Scan for the cell matching the given text and deliver its [X, Y] coordinate at center. 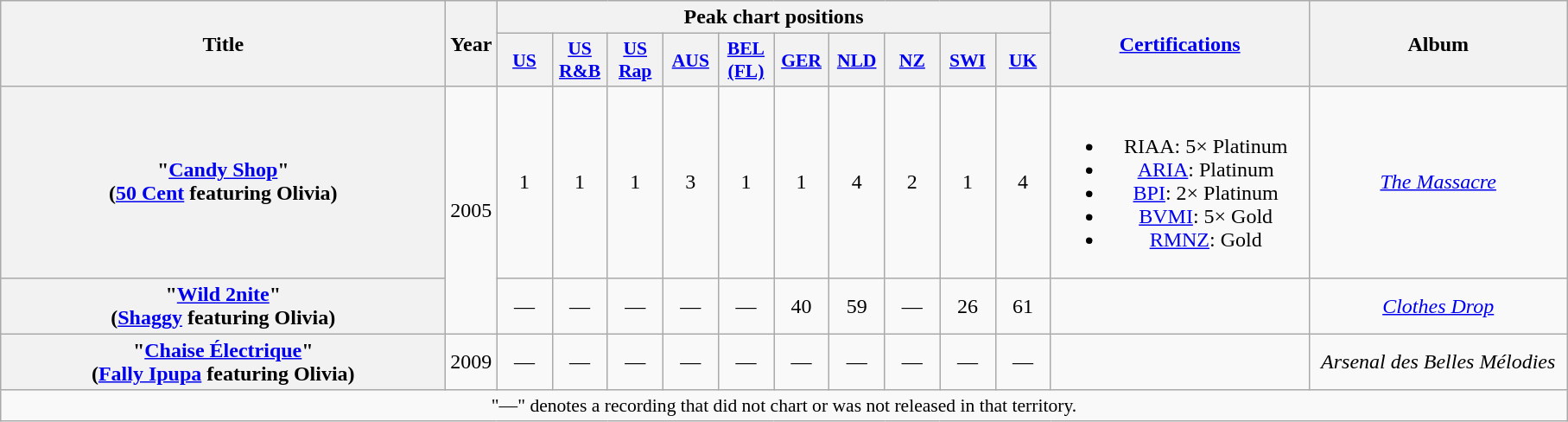
Clothes Drop [1438, 306]
Arsenal des Belles Mélodies [1438, 361]
BEL(FL) [746, 61]
USRap [635, 61]
2009 [472, 361]
Album [1438, 43]
The Massacre [1438, 182]
GER [802, 61]
NZ [912, 61]
2 [912, 182]
RIAA: 5× PlatinumARIA: PlatinumBPI: 2× PlatinumBVMI: 5× GoldRMNZ: Gold [1180, 182]
UK [1023, 61]
3 [690, 182]
Peak chart positions [774, 17]
"Wild 2nite"(Shaggy featuring Olivia) [223, 306]
SWI [968, 61]
59 [857, 306]
40 [802, 306]
"Chaise Électrique"(Fally Ipupa featuring Olivia) [223, 361]
Certifications [1180, 43]
2005 [472, 210]
USR&B [580, 61]
AUS [690, 61]
"Candy Shop"(50 Cent featuring Olivia) [223, 182]
61 [1023, 306]
NLD [857, 61]
Year [472, 43]
US [524, 61]
26 [968, 306]
"—" denotes a recording that did not chart or was not released in that territory. [784, 406]
Title [223, 43]
